Return the [X, Y] coordinate for the center point of the cell that contains the specified text.  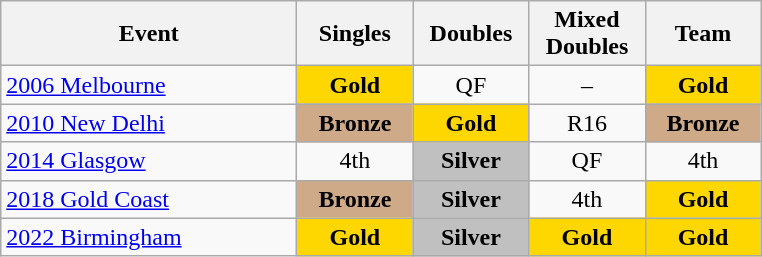
Team [703, 34]
Singles [355, 34]
Doubles [471, 34]
Event [149, 34]
2014 Glasgow [149, 161]
2010 New Delhi [149, 123]
2018 Gold Coast [149, 199]
2022 Birmingham [149, 237]
– [587, 85]
Mixed Doubles [587, 34]
2006 Melbourne [149, 85]
R16 [587, 123]
